Return (x, y) of the center of cell containing provided text 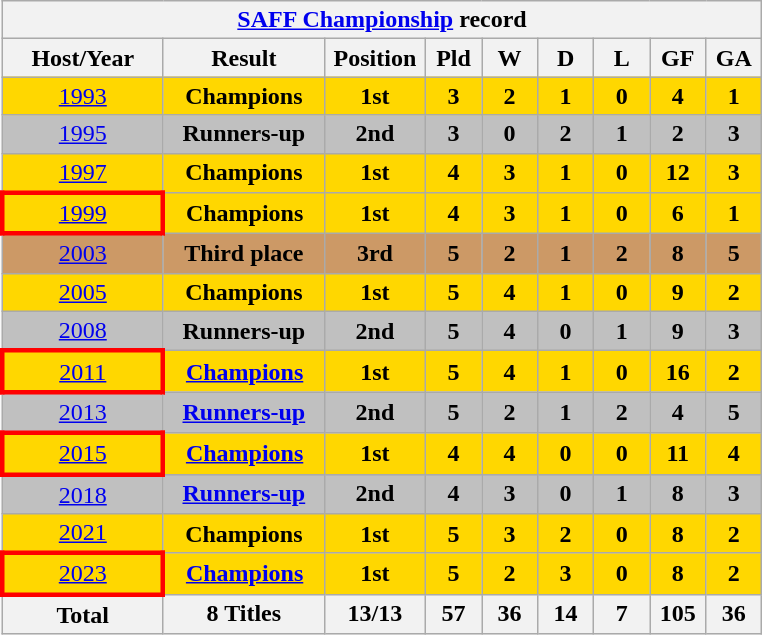
Total (82, 614)
14 (566, 614)
2018 (82, 494)
Host/Year (82, 58)
57 (453, 614)
Third place (244, 254)
2021 (82, 534)
1997 (82, 173)
D (566, 58)
13/13 (374, 614)
Result (244, 58)
2023 (82, 574)
Pld (453, 58)
1993 (82, 96)
16 (678, 372)
7 (622, 614)
2015 (82, 454)
L (622, 58)
GF (678, 58)
1999 (82, 214)
2013 (82, 412)
Position (374, 58)
1995 (82, 134)
105 (678, 614)
W (510, 58)
2003 (82, 254)
2005 (82, 292)
SAFF Championship record (382, 20)
GA (734, 58)
6 (678, 214)
2011 (82, 372)
8 Titles (244, 614)
2008 (82, 331)
11 (678, 454)
12 (678, 173)
3rd (374, 254)
